From the cell containing the given text, extract its center point as [x, y] coordinate. 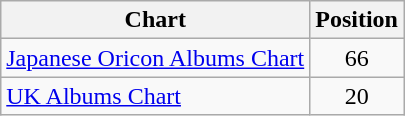
Chart [156, 20]
66 [357, 58]
UK Albums Chart [156, 96]
20 [357, 96]
Position [357, 20]
Japanese Oricon Albums Chart [156, 58]
